Determine the (X, Y) coordinate at the center of the cell enclosing the given text.  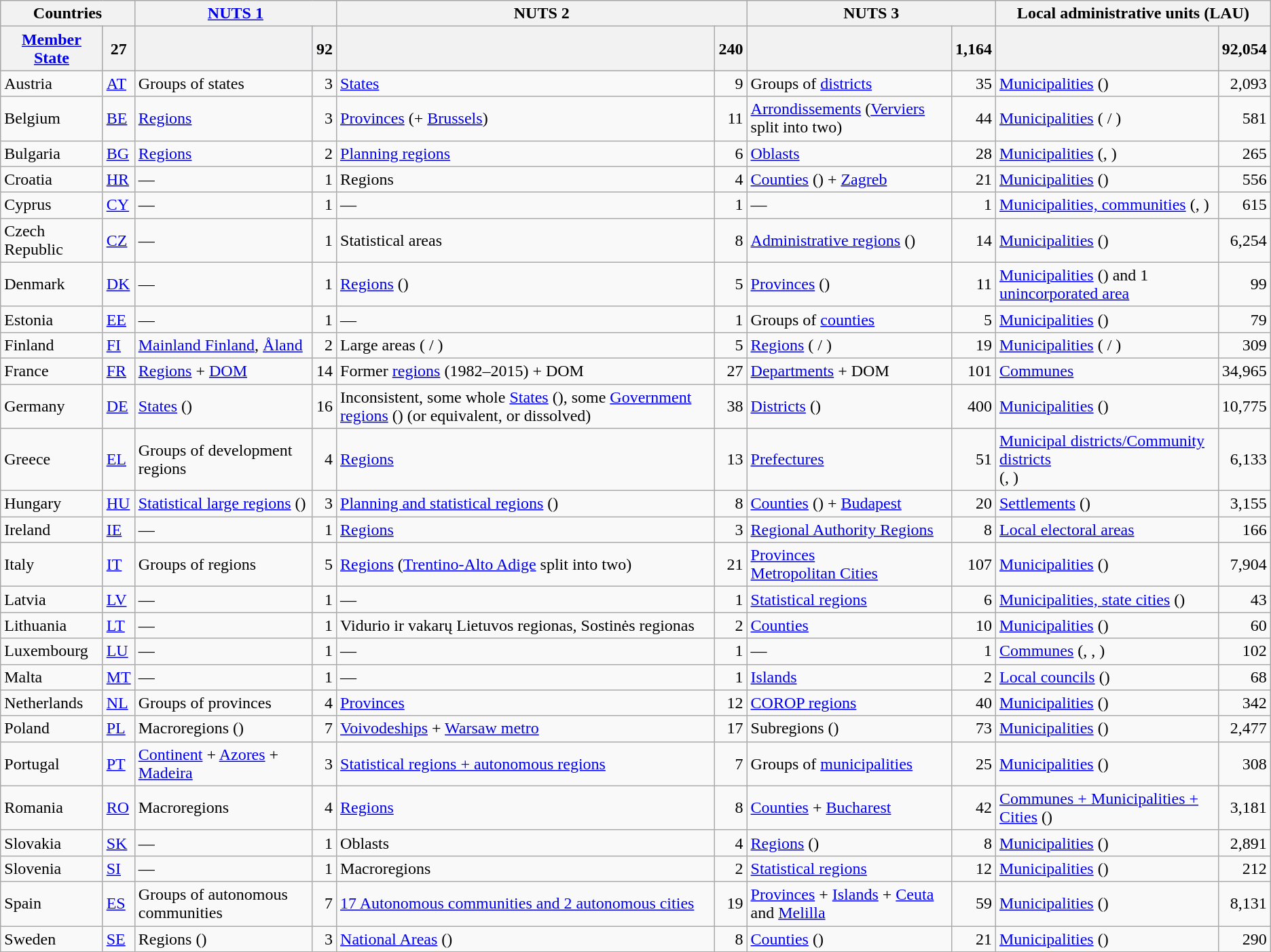
Provinces () (849, 284)
92 (325, 49)
42 (974, 808)
240 (731, 49)
Groups of provinces (223, 703)
Counties () + Zagreb (849, 179)
556 (1244, 179)
Provinces (526, 703)
NUTS 1 (235, 14)
Groups of counties (849, 319)
Municipalities, communities (, ) (1107, 205)
Countries (68, 14)
10,775 (1244, 406)
Czech Republic (52, 240)
Communes (1107, 371)
79 (1244, 319)
ProvincesMetropolitan Cities (849, 565)
Poland (52, 729)
NL (118, 703)
17 (731, 729)
20 (974, 504)
IT (118, 565)
Malta (52, 677)
BE (118, 118)
Provinces (+ Brussels) (526, 118)
Lithuania (52, 625)
7,904 (1244, 565)
2,891 (1244, 843)
Regions ( / ) (849, 345)
Provinces + Islands + Ceuta and Melilla (849, 903)
9 (731, 84)
8,131 (1244, 903)
France (52, 371)
43 (1244, 600)
Regions + DOM (223, 371)
73 (974, 729)
Planning regions (526, 153)
3,155 (1244, 504)
Municipal districts/Community districts(, ) (1107, 460)
59 (974, 903)
290 (1244, 939)
PL (118, 729)
Latvia (52, 600)
MT (118, 677)
60 (1244, 625)
Voivodeships + Warsaw metro (526, 729)
COROP regions (849, 703)
Sweden (52, 939)
Spain (52, 903)
Islands (849, 677)
NUTS 2 (542, 14)
35 (974, 84)
FR (118, 371)
National Areas () (526, 939)
166 (1244, 530)
EE (118, 319)
2,477 (1244, 729)
Cyprus (52, 205)
Austria (52, 84)
PT (118, 763)
Slovakia (52, 843)
HU (118, 504)
SK (118, 843)
Administrative regions () (849, 240)
Macroregions () (223, 729)
Counties () (849, 939)
CZ (118, 240)
Groups of districts (849, 84)
400 (974, 406)
25 (974, 763)
Ireland (52, 530)
Estonia (52, 319)
Counties + Bucharest (849, 808)
2,093 (1244, 84)
Regional Authority Regions (849, 530)
EL (118, 460)
HR (118, 179)
Large areas ( / ) (526, 345)
Municipalities () and 1 unincorporated area (1107, 284)
Planning and statistical regions () (526, 504)
Slovenia (52, 868)
Statistical areas (526, 240)
Subregions () (849, 729)
SI (118, 868)
Counties () + Budapest (849, 504)
Croatia (52, 179)
Groups of autonomous communities (223, 903)
1,164 (974, 49)
Municipalities, state cities () (1107, 600)
68 (1244, 677)
Germany (52, 406)
Belgium (52, 118)
342 (1244, 703)
Continent + Azores + Madeira (223, 763)
Groups of development regions (223, 460)
FI (118, 345)
Groups of regions (223, 565)
States () (223, 406)
Inconsistent, some whole States (), some Government regions () (or equivalent, or dissolved) (526, 406)
LV (118, 600)
44 (974, 118)
Districts () (849, 406)
Departments + DOM (849, 371)
Regions (Trentino-Alto Adige split into two) (526, 565)
581 (1244, 118)
308 (1244, 763)
Local electoral areas (1107, 530)
Italy (52, 565)
Finland (52, 345)
LT (118, 625)
Local administrative units (LAU) (1132, 14)
Member State (52, 49)
IE (118, 530)
34,965 (1244, 371)
102 (1244, 651)
40 (974, 703)
Counties (849, 625)
28 (974, 153)
16 (325, 406)
Mainland Finland, Åland (223, 345)
Vidurio ir vakarų Lietuvos regionas, Sostinės regionas (526, 625)
AT (118, 84)
RO (118, 808)
Statistical large regions () (223, 504)
212 (1244, 868)
Denmark (52, 284)
ES (118, 903)
CY (118, 205)
BG (118, 153)
13 (731, 460)
107 (974, 565)
Luxembourg (52, 651)
SE (118, 939)
Arrondissements (Verviers split into two) (849, 118)
Communes + Municipalities + Cities () (1107, 808)
DK (118, 284)
Settlements () (1107, 504)
Netherlands (52, 703)
Groups of municipalities (849, 763)
Former regions (1982–2015) + DOM (526, 371)
Greece (52, 460)
States (526, 84)
LU (118, 651)
92,054 (1244, 49)
Communes (, , ) (1107, 651)
3,181 (1244, 808)
10 (974, 625)
99 (1244, 284)
265 (1244, 153)
6,254 (1244, 240)
Prefectures (849, 460)
309 (1244, 345)
615 (1244, 205)
DE (118, 406)
51 (974, 460)
17 Autonomous communities and 2 autonomous cities (526, 903)
Local councils () (1107, 677)
Statistical regions + autonomous regions (526, 763)
101 (974, 371)
Bulgaria (52, 153)
Romania (52, 808)
Municipalities (, ) (1107, 153)
Portugal (52, 763)
NUTS 3 (871, 14)
Groups of states (223, 84)
6,133 (1244, 460)
38 (731, 406)
Hungary (52, 504)
